Locate the cell with the specified text and output its (x, y) center coordinate. 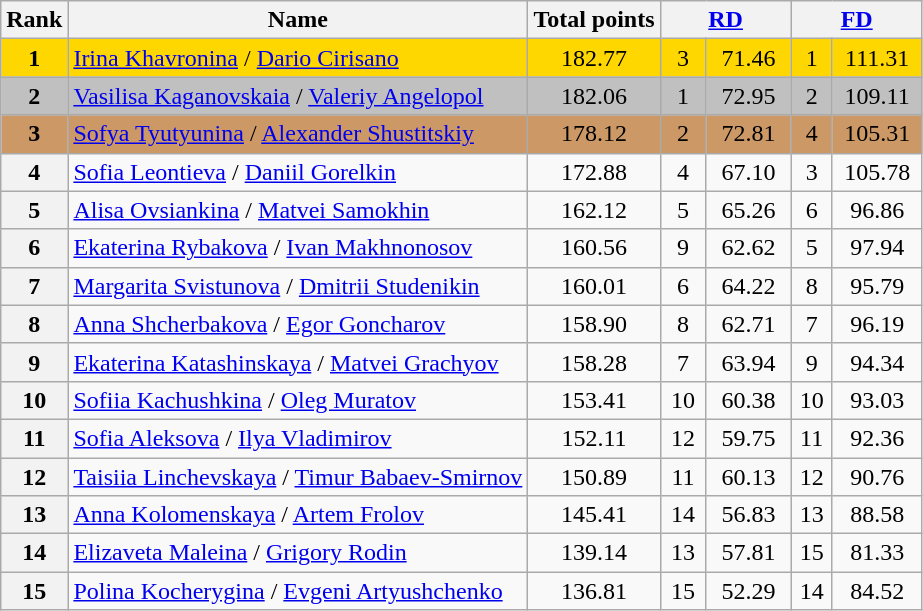
150.89 (594, 477)
162.12 (594, 210)
178.12 (594, 134)
158.90 (594, 324)
96.86 (877, 210)
Sofya Tyutyunina / Alexander Shustitskiy (298, 134)
Sofia Leontieva / Daniil Gorelkin (298, 172)
95.79 (877, 286)
Ekaterina Katashinskaya / Matvei Grachyov (298, 362)
Irina Khavronina / Dario Cirisano (298, 58)
64.22 (748, 286)
Anna Shcherbakova / Egor Goncharov (298, 324)
52.29 (748, 591)
Taisiia Linchevskaya / Timur Babaev-Smirnov (298, 477)
172.88 (594, 172)
72.81 (748, 134)
71.46 (748, 58)
63.94 (748, 362)
67.10 (748, 172)
81.33 (877, 553)
FD (856, 20)
90.76 (877, 477)
60.38 (748, 400)
Name (298, 20)
Vasilisa Kaganovskaia / Valeriy Angelopol (298, 96)
158.28 (594, 362)
88.58 (877, 515)
93.03 (877, 400)
62.62 (748, 248)
72.95 (748, 96)
Rank (34, 20)
56.83 (748, 515)
139.14 (594, 553)
60.13 (748, 477)
105.31 (877, 134)
Sofiia Kachushkina / Oleg Muratov (298, 400)
Anna Kolomenskaya / Artem Frolov (298, 515)
160.01 (594, 286)
153.41 (594, 400)
Polina Kocherygina / Evgeni Artyushchenko (298, 591)
152.11 (594, 438)
182.06 (594, 96)
105.78 (877, 172)
Alisa Ovsiankina / Matvei Samokhin (298, 210)
Ekaterina Rybakova / Ivan Makhnonosov (298, 248)
57.81 (748, 553)
111.31 (877, 58)
136.81 (594, 591)
Elizaveta Maleina / Grigory Rodin (298, 553)
96.19 (877, 324)
97.94 (877, 248)
94.34 (877, 362)
Sofia Aleksova / Ilya Vladimirov (298, 438)
160.56 (594, 248)
Margarita Svistunova / Dmitrii Studenikin (298, 286)
182.77 (594, 58)
59.75 (748, 438)
65.26 (748, 210)
84.52 (877, 591)
145.41 (594, 515)
Total points (594, 20)
92.36 (877, 438)
109.11 (877, 96)
62.71 (748, 324)
RD (726, 20)
